For the text-containing cell, return its midpoint in (x, y) coordinate format. 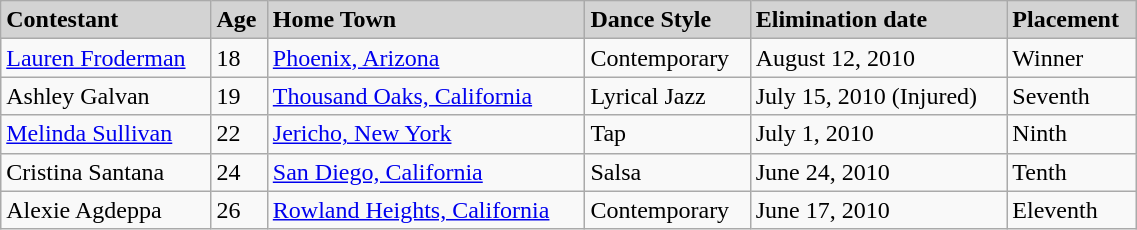
22 (239, 134)
June 17, 2010 (878, 210)
Ashley Galvan (106, 96)
Tap (668, 134)
Elimination date (878, 20)
Dance Style (668, 20)
Thousand Oaks, California (426, 96)
Melinda Sullivan (106, 134)
Home Town (426, 20)
Age (239, 20)
Salsa (668, 172)
Alexie Agdeppa (106, 210)
Winner (1072, 58)
Tenth (1072, 172)
June 24, 2010 (878, 172)
Eleventh (1072, 210)
Ninth (1072, 134)
Lauren Froderman (106, 58)
Contestant (106, 20)
Lyrical Jazz (668, 96)
Jericho, New York (426, 134)
August 12, 2010 (878, 58)
Cristina Santana (106, 172)
19 (239, 96)
18 (239, 58)
24 (239, 172)
Placement (1072, 20)
San Diego, California (426, 172)
Seventh (1072, 96)
Phoenix, Arizona (426, 58)
26 (239, 210)
July 1, 2010 (878, 134)
July 15, 2010 (Injured) (878, 96)
Rowland Heights, California (426, 210)
